Return [x, y] of the center of cell containing provided text 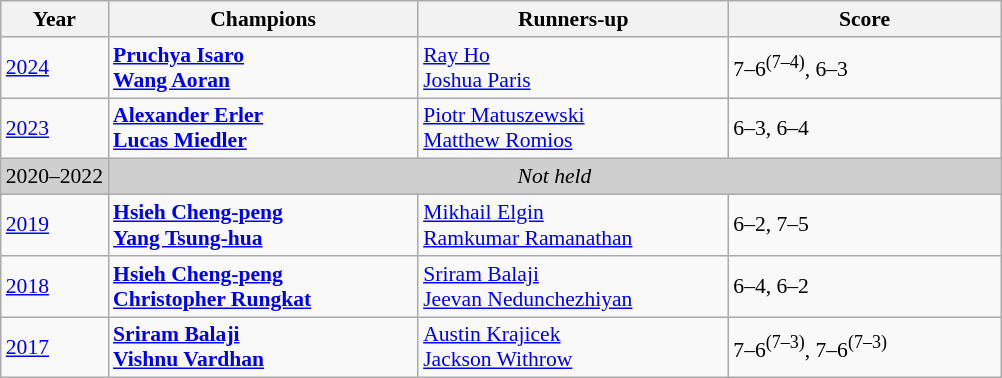
Runners-up [573, 19]
Hsieh Cheng-peng Christopher Rungkat [263, 286]
Score [864, 19]
6–3, 6–4 [864, 128]
Not held [554, 177]
Sriram Balaji Vishnu Vardhan [263, 348]
2019 [54, 226]
Alexander Erler Lucas Miedler [263, 128]
2018 [54, 286]
Year [54, 19]
2017 [54, 348]
Pruchya Isaro Wang Aoran [263, 68]
7–6(7–3), 7–6(7–3) [864, 348]
Champions [263, 19]
2024 [54, 68]
Mikhail Elgin Ramkumar Ramanathan [573, 226]
Hsieh Cheng-peng Yang Tsung-hua [263, 226]
7–6(7–4), 6–3 [864, 68]
Ray Ho Joshua Paris [573, 68]
Sriram Balaji Jeevan Nedunchezhiyan [573, 286]
Austin Krajicek Jackson Withrow [573, 348]
2020–2022 [54, 177]
6–2, 7–5 [864, 226]
6–4, 6–2 [864, 286]
Piotr Matuszewski Matthew Romios [573, 128]
2023 [54, 128]
